Scan for the cell matching the given text and deliver its (X, Y) coordinate at center. 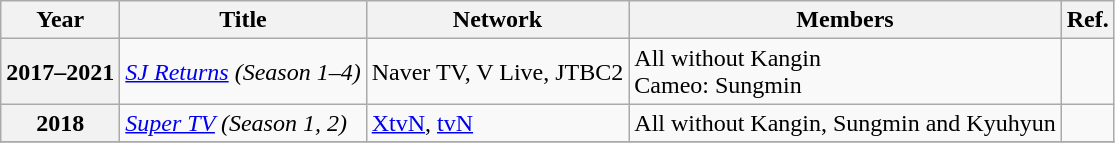
Year (60, 20)
Super TV (Season 1, 2) (243, 123)
XtvN, tvN (498, 123)
Ref. (1088, 20)
All without Kangin Cameo: Sungmin (845, 72)
Naver TV, V Live, JTBC2 (498, 72)
Members (845, 20)
Title (243, 20)
2017–2021 (60, 72)
SJ Returns (Season 1–4) (243, 72)
Network (498, 20)
2018 (60, 123)
All without Kangin, Sungmin and Kyuhyun (845, 123)
